Capture the cell that displays the provided text and extract its [x, y] central coordinate. 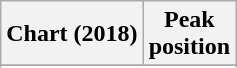
Peak position [189, 34]
Chart (2018) [72, 34]
